Capture the cell that displays the provided text and extract its [x, y] central coordinate. 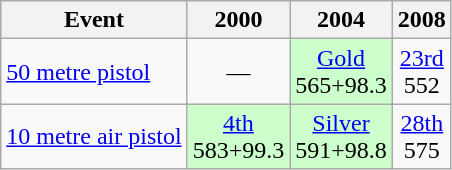
— [238, 72]
2008 [422, 20]
Gold565+98.3 [342, 72]
2000 [238, 20]
23rd552 [422, 72]
Silver591+98.8 [342, 136]
10 metre air pistol [94, 136]
4th583+99.3 [238, 136]
2004 [342, 20]
Event [94, 20]
28th575 [422, 136]
50 metre pistol [94, 72]
